Pinpoint the cell where the given text exists, returning its [X, Y] midpoint coordinate. 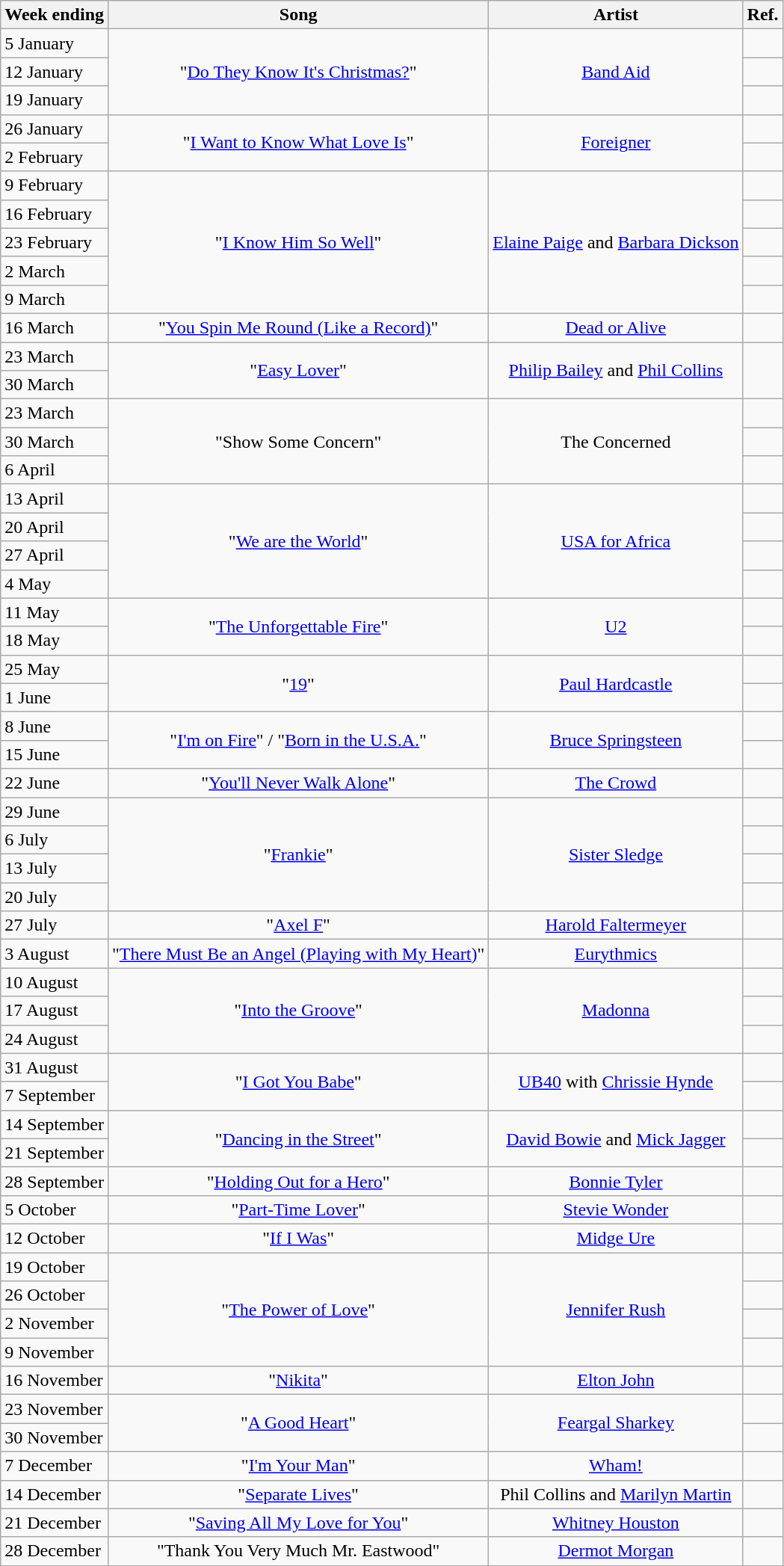
"I Got You Babe" [299, 1082]
Sister Sledge [616, 854]
"If I Was" [299, 1238]
25 May [55, 669]
Ref. [762, 15]
26 October [55, 1295]
23 November [55, 1409]
USA for Africa [616, 541]
Midge Ure [616, 1238]
"The Unforgettable Fire" [299, 626]
20 April [55, 527]
"Saving All My Love for You" [299, 1523]
10 August [55, 982]
The Concerned [616, 442]
24 August [55, 1039]
UB40 with Chrissie Hynde [616, 1082]
Philip Bailey and Phil Collins [616, 371]
"Nikita" [299, 1381]
"A Good Heart" [299, 1423]
22 June [55, 783]
The Crowd [616, 783]
U2 [616, 626]
"I Want to Know What Love Is" [299, 143]
12 October [55, 1238]
Harold Faltermeyer [616, 925]
6 July [55, 840]
Feargal Sharkey [616, 1423]
14 September [55, 1124]
Dead or Alive [616, 327]
9 November [55, 1352]
18 May [55, 641]
16 March [55, 327]
2 March [55, 271]
3 August [55, 954]
"I'm Your Man" [299, 1466]
30 November [55, 1437]
16 November [55, 1381]
23 February [55, 242]
Artist [616, 15]
5 October [55, 1209]
Foreigner [616, 143]
Eurythmics [616, 954]
7 December [55, 1466]
6 April [55, 470]
"Holding Out for a Hero" [299, 1181]
16 February [55, 214]
David Bowie and Mick Jagger [616, 1138]
Phil Collins and Marilyn Martin [616, 1494]
"Easy Lover" [299, 371]
Song [299, 15]
1 June [55, 697]
4 May [55, 584]
28 December [55, 1551]
Bonnie Tyler [616, 1181]
9 February [55, 185]
Madonna [616, 1011]
27 April [55, 555]
"The Power of Love" [299, 1310]
8 June [55, 726]
"Do They Know It's Christmas?" [299, 72]
"You'll Never Walk Alone" [299, 783]
Paul Hardcastle [616, 683]
26 January [55, 129]
Bruce Springsteen [616, 740]
"Separate Lives" [299, 1494]
2 February [55, 157]
"You Spin Me Round (Like a Record)" [299, 327]
"There Must Be an Angel (Playing with My Heart)" [299, 954]
"I Know Him So Well" [299, 242]
19 January [55, 100]
"19" [299, 683]
"Dancing in the Street" [299, 1138]
17 August [55, 1011]
9 March [55, 299]
"We are the World" [299, 541]
21 December [55, 1523]
13 July [55, 869]
"Part-Time Lover" [299, 1209]
15 June [55, 754]
7 September [55, 1096]
2 November [55, 1324]
28 September [55, 1181]
29 June [55, 811]
"Into the Groove" [299, 1011]
13 April [55, 499]
27 July [55, 925]
Dermot Morgan [616, 1551]
Jennifer Rush [616, 1310]
Elton John [616, 1381]
31 August [55, 1067]
Whitney Houston [616, 1523]
21 September [55, 1153]
Stevie Wonder [616, 1209]
Band Aid [616, 72]
12 January [55, 72]
"Thank You Very Much Mr. Eastwood" [299, 1551]
20 July [55, 897]
Wham! [616, 1466]
"Show Some Concern" [299, 442]
5 January [55, 43]
"Axel F" [299, 925]
11 May [55, 612]
Elaine Paige and Barbara Dickson [616, 242]
Week ending [55, 15]
"I'm on Fire" / "Born in the U.S.A." [299, 740]
"Frankie" [299, 854]
14 December [55, 1494]
19 October [55, 1267]
